Return [x, y] of the center of cell containing provided text 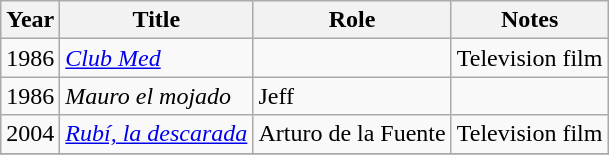
Rubí, la descarada [156, 134]
Title [156, 20]
Jeff [352, 96]
Arturo de la Fuente [352, 134]
2004 [30, 134]
Role [352, 20]
Notes [530, 20]
Mauro el mojado [156, 96]
Year [30, 20]
Club Med [156, 58]
